Provide the [X, Y] coordinate of the cell's center where the given text is located.  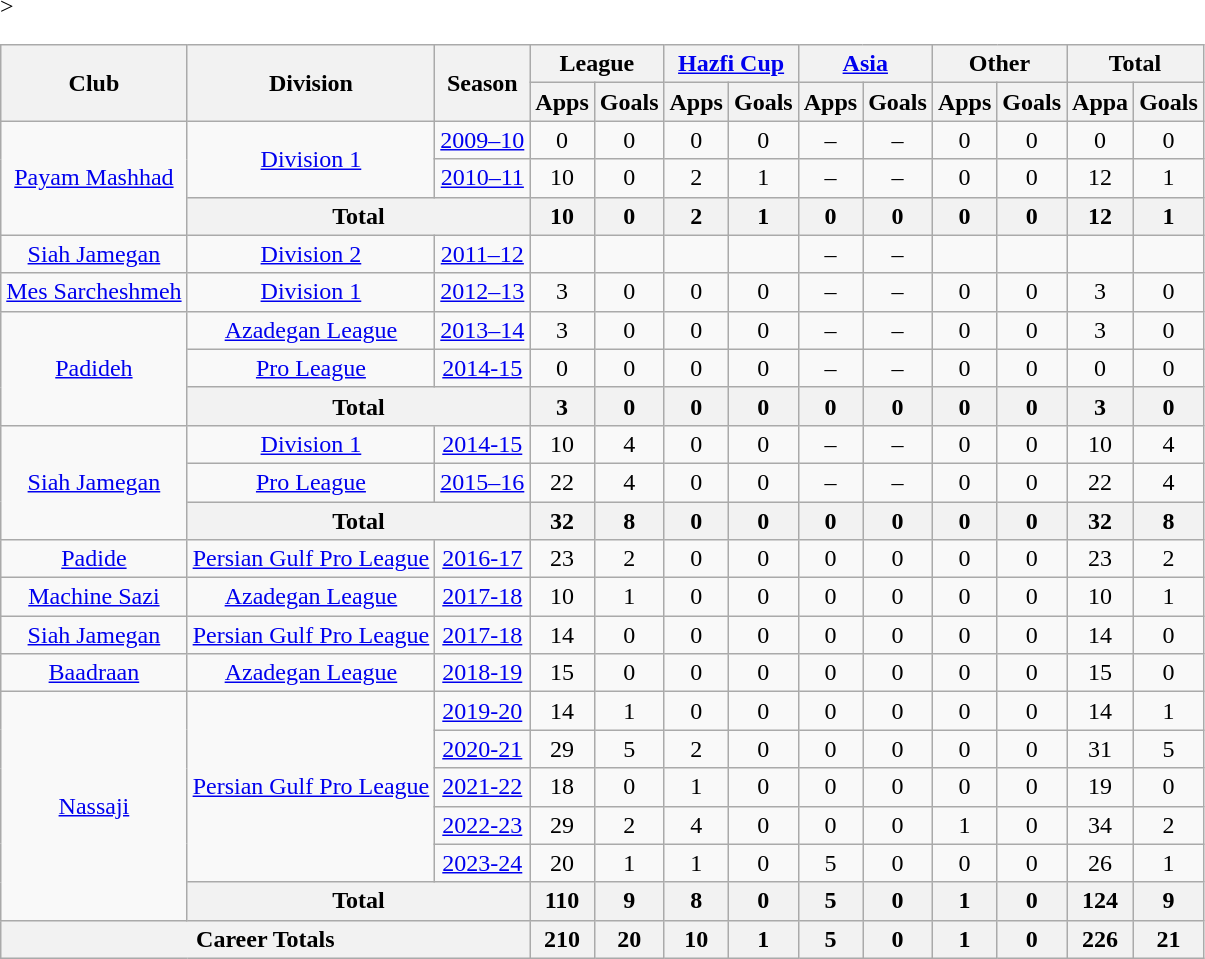
2012–13 [482, 292]
Asia [865, 64]
Padide [94, 559]
Season [482, 83]
18 [562, 787]
124 [1100, 901]
League [597, 64]
2010–11 [482, 178]
Payam Mashhad [94, 178]
Appa [1100, 102]
2013–14 [482, 330]
2020-21 [482, 749]
2016-17 [482, 559]
19 [1100, 787]
2009–10 [482, 140]
2022-23 [482, 825]
210 [562, 939]
Padideh [94, 368]
226 [1100, 939]
2019-20 [482, 711]
2021-22 [482, 787]
2023-24 [482, 863]
110 [562, 901]
Career Totals [266, 939]
26 [1100, 863]
2011–12 [482, 254]
34 [1100, 825]
Division [311, 83]
Other [999, 64]
2018-19 [482, 673]
Club [94, 83]
Nassaji [94, 806]
21 [1169, 939]
31 [1100, 749]
Baadraan [94, 673]
2015–16 [482, 482]
Division 2 [311, 254]
Machine Sazi [94, 597]
Hazfi Cup [731, 64]
Mes Sarcheshmeh [94, 292]
